Return the [X, Y] coordinate for the center point of the cell that contains the specified text.  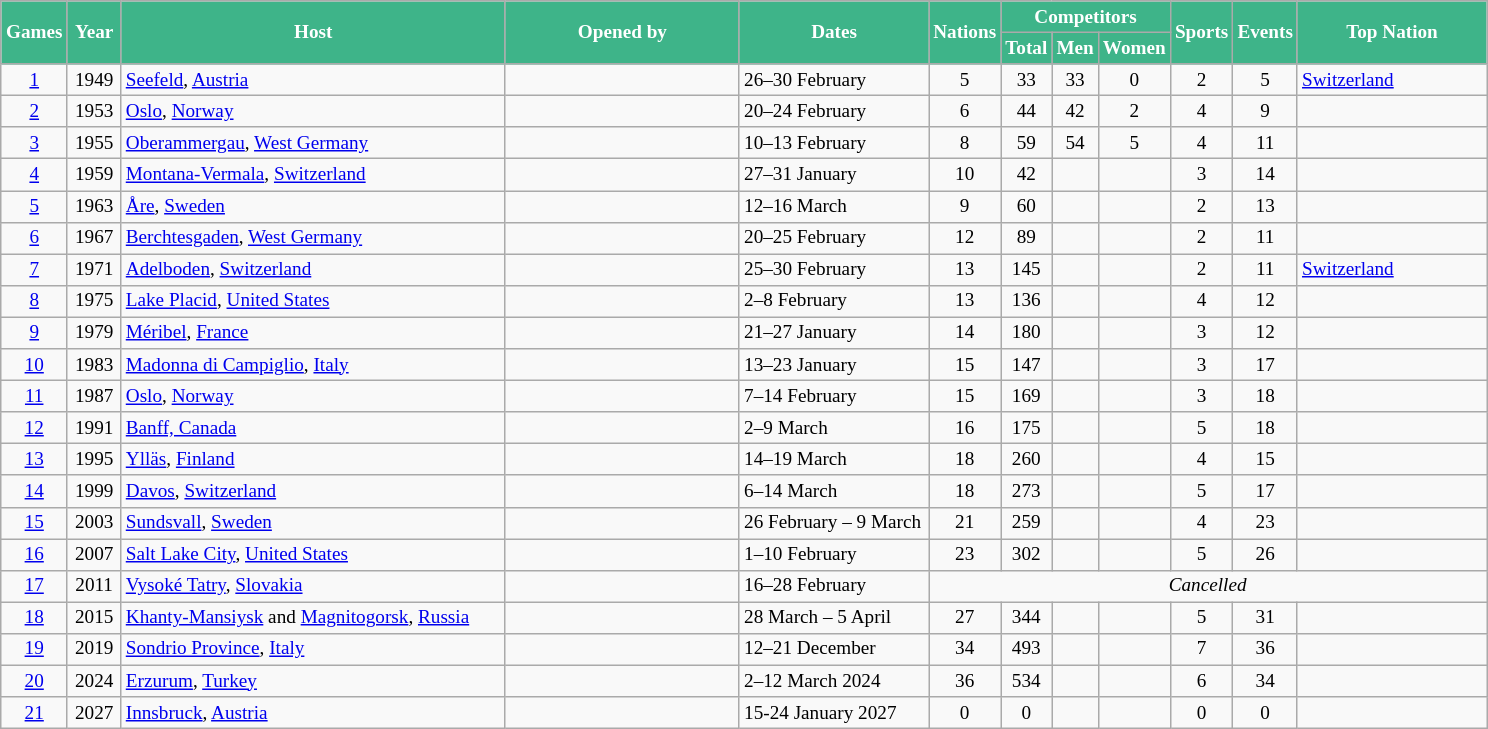
Berchtesgaden, West Germany [313, 238]
Opened by [622, 32]
1959 [94, 175]
Davos, Switzerland [313, 491]
2003 [94, 523]
7–14 February [834, 396]
1 [34, 80]
273 [1026, 491]
44 [1026, 111]
Oberammergau, West Germany [313, 143]
Sports [1201, 32]
20 [34, 681]
Vysoké Tatry, Slovakia [313, 586]
59 [1026, 143]
25–30 February [834, 270]
147 [1026, 365]
1963 [94, 206]
26 [1266, 554]
10–13 February [834, 143]
Sondrio Province, Italy [313, 649]
Méribel, France [313, 333]
Lake Placid, United States [313, 301]
89 [1026, 238]
26 February – 9 March [834, 523]
Erzurum, Turkey [313, 681]
15-24 January 2027 [834, 713]
26–30 February [834, 80]
28 March – 5 April [834, 618]
12–21 December [834, 649]
Cancelled [1208, 586]
2024 [94, 681]
2007 [94, 554]
1949 [94, 80]
2015 [94, 618]
1995 [94, 460]
27–31 January [834, 175]
Ylläs, Finland [313, 460]
2–9 March [834, 428]
21–27 January [834, 333]
1999 [94, 491]
Dates [834, 32]
2–12 March 2024 [834, 681]
13–23 January [834, 365]
19 [34, 649]
12–16 March [834, 206]
20–25 February [834, 238]
1991 [94, 428]
Adelboden, Switzerland [313, 270]
1987 [94, 396]
1971 [94, 270]
2027 [94, 713]
534 [1026, 681]
175 [1026, 428]
Events [1266, 32]
54 [1075, 143]
Year [94, 32]
60 [1026, 206]
Women [1134, 48]
16–28 February [834, 586]
344 [1026, 618]
302 [1026, 554]
Men [1075, 48]
31 [1266, 618]
Innsbruck, Austria [313, 713]
Games [34, 32]
1983 [94, 365]
14–19 March [834, 460]
180 [1026, 333]
Seefeld, Austria [313, 80]
145 [1026, 270]
1979 [94, 333]
Madonna di Campiglio, Italy [313, 365]
Salt Lake City, United States [313, 554]
Åre, Sweden [313, 206]
260 [1026, 460]
2011 [94, 586]
Khanty-Mansiysk and Magnitogorsk, Russia [313, 618]
Total [1026, 48]
1–10 February [834, 554]
27 [965, 618]
20–24 February [834, 111]
493 [1026, 649]
Banff, Canada [313, 428]
Top Nation [1392, 32]
169 [1026, 396]
6–14 March [834, 491]
2–8 February [834, 301]
1953 [94, 111]
1955 [94, 143]
Sundsvall, Sweden [313, 523]
1967 [94, 238]
1975 [94, 301]
259 [1026, 523]
Montana-Vermala, Switzerland [313, 175]
Nations [965, 32]
2019 [94, 649]
Host [313, 32]
Competitors [1086, 17]
136 [1026, 301]
